Search for the cell housing the specified text and yield its (x, y) center coordinate. 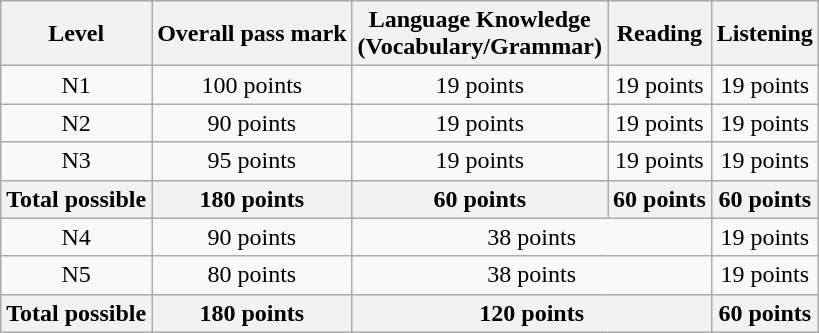
120 points (532, 313)
N5 (76, 275)
N1 (76, 85)
N3 (76, 161)
Overall pass mark (252, 34)
N4 (76, 237)
N2 (76, 123)
95 points (252, 161)
Language Knowledge(Vocabulary/Grammar) (480, 34)
80 points (252, 275)
Listening (764, 34)
Reading (660, 34)
100 points (252, 85)
Level (76, 34)
